Locate the cell with the specified text and output its (X, Y) center coordinate. 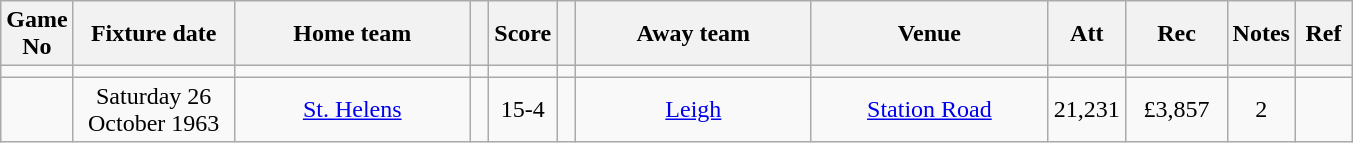
Venue (929, 34)
Game No (37, 34)
Rec (1176, 34)
Fixture date (154, 34)
2 (1261, 110)
Att (1086, 34)
Leigh (693, 110)
Notes (1261, 34)
£3,857 (1176, 110)
Home team (352, 34)
21,231 (1086, 110)
Score (523, 34)
St. Helens (352, 110)
Saturday 26 October 1963 (154, 110)
Ref (1323, 34)
Away team (693, 34)
Station Road (929, 110)
15-4 (523, 110)
